Return (X, Y) of the center of cell containing provided text 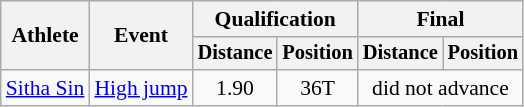
High jump (140, 88)
Qualification (276, 19)
36T (317, 88)
Athlete (46, 36)
Event (140, 36)
Sitha Sin (46, 88)
Final (440, 19)
1.90 (236, 88)
did not advance (440, 88)
